Detect which cell encompasses the target text, then output its [x, y] center coordinate. 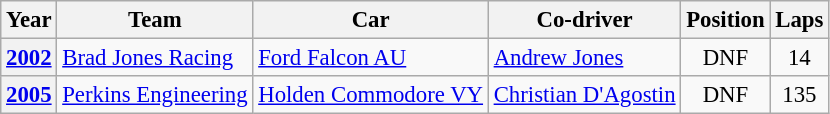
Laps [800, 20]
Andrew Jones [584, 58]
Team [155, 20]
Car [370, 20]
Perkins Engineering [155, 95]
Christian D'Agostin [584, 95]
Position [726, 20]
2002 [29, 58]
2005 [29, 95]
Ford Falcon AU [370, 58]
135 [800, 95]
Year [29, 20]
Holden Commodore VY [370, 95]
Brad Jones Racing [155, 58]
Co-driver [584, 20]
14 [800, 58]
